Extract the [X, Y] coordinate from the center of the cell holding the provided text.  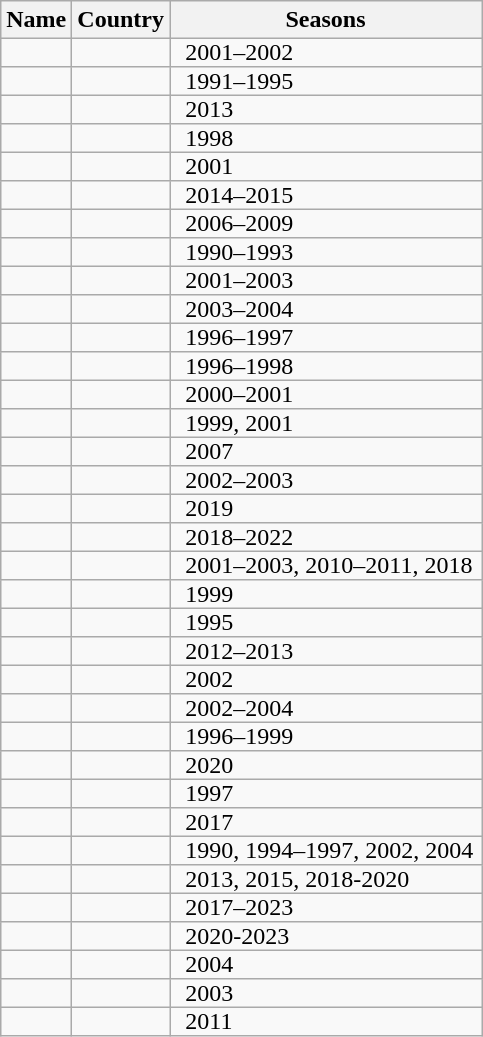
1990–1993 [326, 252]
Country [121, 20]
1990, 1994–1997, 2002, 2004 [326, 851]
Seasons [326, 20]
2003–2004 [326, 309]
2017 [326, 822]
2002 [326, 680]
1995 [326, 623]
2014–2015 [326, 195]
2011 [326, 1022]
2001–2002 [326, 53]
2018–2022 [326, 537]
1997 [326, 794]
2013 [326, 110]
2012–2013 [326, 651]
2020 [326, 765]
2020-2023 [326, 936]
1991–1995 [326, 81]
2000–2001 [326, 395]
2002–2003 [326, 480]
1999, 2001 [326, 423]
1998 [326, 138]
2001–2003 [326, 281]
2019 [326, 509]
2013, 2015, 2018-2020 [326, 879]
2017–2023 [326, 908]
1996–1998 [326, 366]
2006–2009 [326, 224]
1996–1997 [326, 338]
Name [36, 20]
2003 [326, 993]
1999 [326, 594]
2002–2004 [326, 708]
2007 [326, 452]
2001 [326, 167]
2001–2003, 2010–2011, 2018 [326, 566]
1996–1999 [326, 737]
2004 [326, 965]
